Determine the [x, y] coordinate at the center of the cell enclosing the given text.  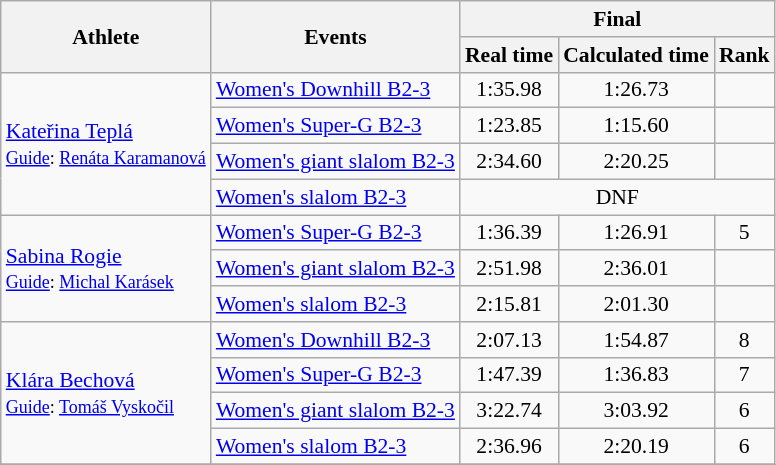
1:36.83 [636, 375]
2:51.98 [509, 269]
Sabina RogieGuide: Michal Karásek [106, 268]
1:26.91 [636, 233]
Rank [744, 55]
2:01.30 [636, 304]
2:36.01 [636, 269]
1:47.39 [509, 375]
Final [618, 19]
Real time [509, 55]
Klára BechováGuide: Tomáš Vyskočil [106, 393]
1:26.73 [636, 90]
7 [744, 375]
Athlete [106, 36]
1:35.98 [509, 90]
2:20.19 [636, 447]
Events [336, 36]
DNF [618, 197]
1:15.60 [636, 126]
2:07.13 [509, 340]
5 [744, 233]
3:22.74 [509, 411]
1:36.39 [509, 233]
2:34.60 [509, 162]
Kateřina TepláGuide: Renáta Karamanová [106, 143]
2:36.96 [509, 447]
2:20.25 [636, 162]
Calculated time [636, 55]
3:03.92 [636, 411]
8 [744, 340]
1:54.87 [636, 340]
2:15.81 [509, 304]
1:23.85 [509, 126]
